Determine the (x, y) coordinate at the center of the cell enclosing the given text.  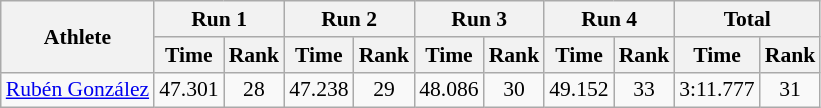
Run 3 (479, 19)
47.301 (188, 90)
Rubén González (78, 90)
Run 4 (609, 19)
Total (747, 19)
31 (790, 90)
Run 1 (219, 19)
28 (254, 90)
30 (514, 90)
29 (384, 90)
48.086 (448, 90)
33 (644, 90)
3:11.777 (716, 90)
49.152 (578, 90)
Athlete (78, 36)
Run 2 (349, 19)
47.238 (318, 90)
